Extract the (x, y) coordinate from the center of the cell holding the provided text.  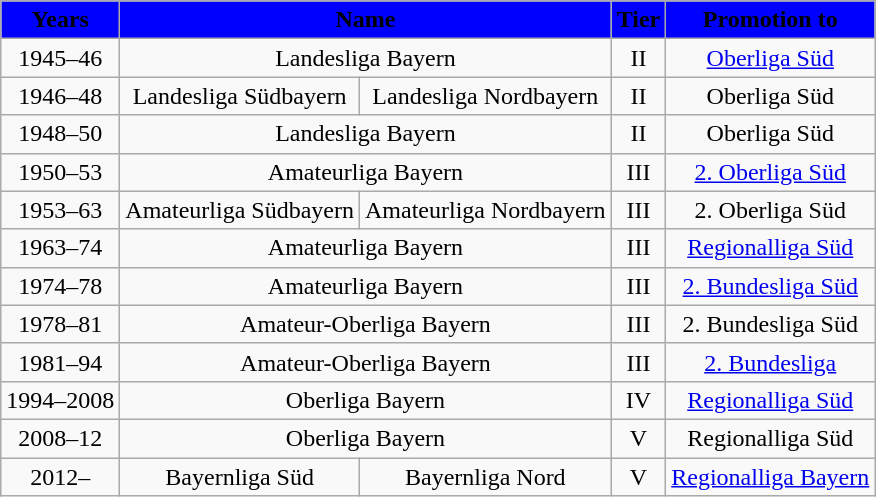
2008–12 (60, 438)
1950–53 (60, 172)
1948–50 (60, 134)
2. Bundesliga (770, 362)
1946–48 (60, 96)
Amateurliga Nordbayern (485, 210)
Bayernliga Süd (240, 477)
Years (60, 20)
Tier (638, 20)
1945–46 (60, 58)
1953–63 (60, 210)
Promotion to (770, 20)
1994–2008 (60, 400)
1963–74 (60, 248)
IV (638, 400)
Regionalliga Bayern (770, 477)
Name (366, 20)
1974–78 (60, 286)
1978–81 (60, 324)
Bayernliga Nord (485, 477)
Amateurliga Südbayern (240, 210)
1981–94 (60, 362)
Landesliga Südbayern (240, 96)
2012– (60, 477)
Landesliga Nordbayern (485, 96)
